Pinpoint the cell where the given text exists, returning its (x, y) midpoint coordinate. 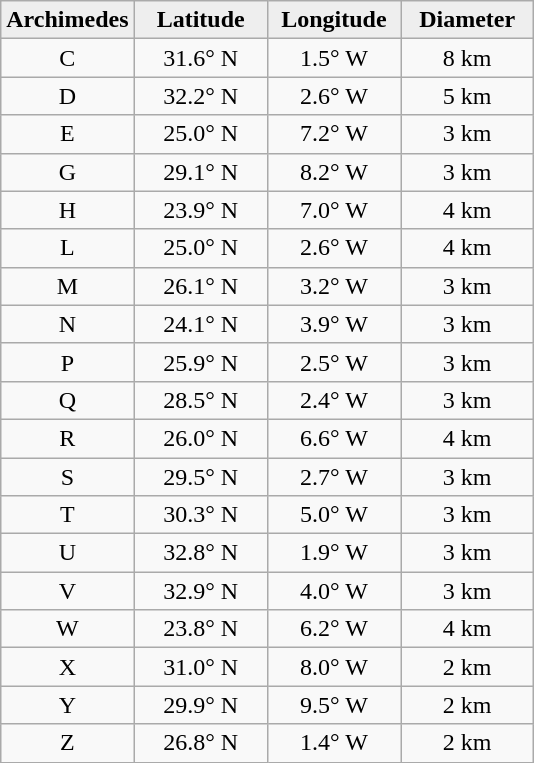
Diameter (468, 20)
4.0° W (334, 591)
23.8° N (200, 629)
T (68, 515)
S (68, 477)
6.6° W (334, 438)
V (68, 591)
3.2° W (334, 286)
N (68, 324)
G (68, 172)
2.4° W (334, 400)
Latitude (200, 20)
Y (68, 705)
2.5° W (334, 362)
3.9° W (334, 324)
1.9° W (334, 553)
L (68, 248)
C (68, 58)
32.2° N (200, 96)
6.2° W (334, 629)
1.5° W (334, 58)
32.8° N (200, 553)
H (68, 210)
U (68, 553)
26.0° N (200, 438)
5.0° W (334, 515)
29.5° N (200, 477)
7.2° W (334, 134)
Longitude (334, 20)
28.5° N (200, 400)
Z (68, 743)
E (68, 134)
23.9° N (200, 210)
8 km (468, 58)
W (68, 629)
Archimedes (68, 20)
5 km (468, 96)
P (68, 362)
X (68, 667)
25.9° N (200, 362)
29.9° N (200, 705)
31.0° N (200, 667)
32.9° N (200, 591)
24.1° N (200, 324)
26.8° N (200, 743)
2.7° W (334, 477)
Q (68, 400)
31.6° N (200, 58)
D (68, 96)
1.4° W (334, 743)
M (68, 286)
9.5° W (334, 705)
30.3° N (200, 515)
R (68, 438)
29.1° N (200, 172)
26.1° N (200, 286)
7.0° W (334, 210)
8.2° W (334, 172)
8.0° W (334, 667)
